Return the [x, y] coordinate for the center point of the cell that contains the specified text.  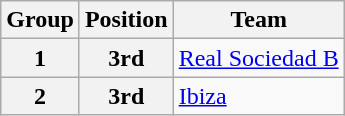
Ibiza [258, 96]
Group [40, 20]
1 [40, 58]
2 [40, 96]
Position [126, 20]
Real Sociedad B [258, 58]
Team [258, 20]
